Output the (X, Y) coordinate of the center of the cell containing the given text.  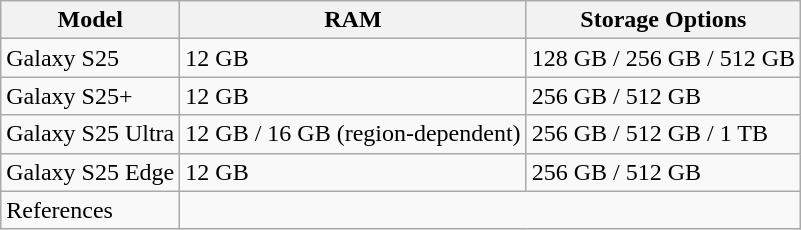
128 GB / 256 GB / 512 GB (663, 58)
256 GB / 512 GB / 1 TB (663, 134)
RAM (353, 20)
12 GB / 16 GB (region-dependent) (353, 134)
Galaxy S25 Edge (90, 172)
Galaxy S25 Ultra (90, 134)
Galaxy S25+ (90, 96)
Galaxy S25 (90, 58)
Model (90, 20)
References (90, 210)
Storage Options (663, 20)
